Provide the (X, Y) coordinate of the cell's center where the given text is located.  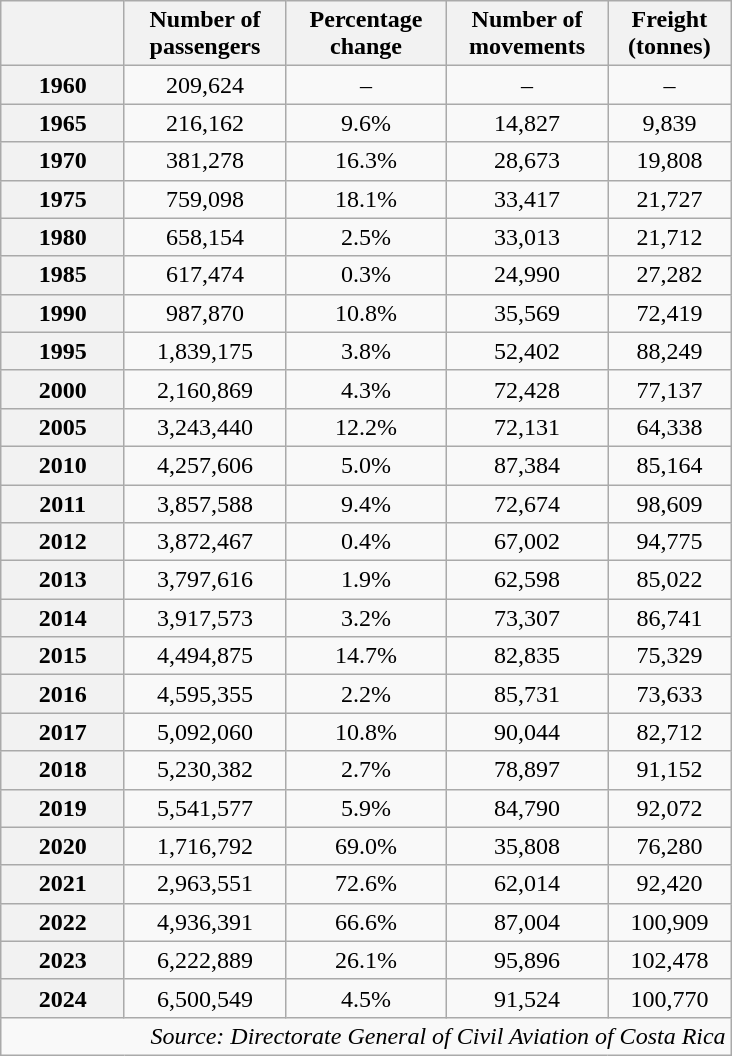
Freight (tonnes) (670, 34)
28,673 (528, 161)
5,092,060 (204, 732)
5,230,382 (204, 770)
72,419 (670, 313)
3,797,616 (204, 580)
35,808 (528, 846)
62,014 (528, 884)
72,428 (528, 389)
87,384 (528, 465)
82,712 (670, 732)
87,004 (528, 922)
2024 (63, 998)
33,013 (528, 237)
21,727 (670, 199)
67,002 (528, 542)
0.4% (366, 542)
1985 (63, 275)
100,770 (670, 998)
85,731 (528, 694)
1960 (63, 85)
2016 (63, 694)
35,569 (528, 313)
209,624 (204, 85)
66.6% (366, 922)
381,278 (204, 161)
2011 (63, 503)
2015 (63, 656)
75,329 (670, 656)
1995 (63, 351)
2014 (63, 618)
0.3% (366, 275)
12.2% (366, 427)
21,712 (670, 237)
Source: Directorate General of Civil Aviation of Costa Rica (366, 1036)
26.1% (366, 960)
1980 (63, 237)
658,154 (204, 237)
2018 (63, 770)
72,131 (528, 427)
78,897 (528, 770)
3.2% (366, 618)
3,917,573 (204, 618)
16.3% (366, 161)
4,257,606 (204, 465)
5.0% (366, 465)
2.7% (366, 770)
92,420 (670, 884)
3,857,588 (204, 503)
92,072 (670, 808)
1970 (63, 161)
4,595,355 (204, 694)
62,598 (528, 580)
759,098 (204, 199)
2,160,869 (204, 389)
6,500,549 (204, 998)
2000 (63, 389)
90,044 (528, 732)
52,402 (528, 351)
6,222,889 (204, 960)
Percentage change (366, 34)
76,280 (670, 846)
95,896 (528, 960)
216,162 (204, 123)
9,839 (670, 123)
77,137 (670, 389)
5,541,577 (204, 808)
3.8% (366, 351)
94,775 (670, 542)
2013 (63, 580)
14.7% (366, 656)
2.2% (366, 694)
2021 (63, 884)
27,282 (670, 275)
19,808 (670, 161)
18.1% (366, 199)
987,870 (204, 313)
1975 (63, 199)
84,790 (528, 808)
1,839,175 (204, 351)
4,936,391 (204, 922)
1990 (63, 313)
69.0% (366, 846)
2023 (63, 960)
617,474 (204, 275)
2005 (63, 427)
2017 (63, 732)
3,872,467 (204, 542)
2020 (63, 846)
88,249 (670, 351)
2019 (63, 808)
85,022 (670, 580)
102,478 (670, 960)
1965 (63, 123)
2022 (63, 922)
1.9% (366, 580)
3,243,440 (204, 427)
2012 (63, 542)
24,990 (528, 275)
100,909 (670, 922)
4.3% (366, 389)
4.5% (366, 998)
91,152 (670, 770)
14,827 (528, 123)
86,741 (670, 618)
91,524 (528, 998)
33,417 (528, 199)
1,716,792 (204, 846)
2010 (63, 465)
73,633 (670, 694)
9.6% (366, 123)
5.9% (366, 808)
85,164 (670, 465)
9.4% (366, 503)
98,609 (670, 503)
2,963,551 (204, 884)
Number of movements (528, 34)
Number of passengers (204, 34)
64,338 (670, 427)
82,835 (528, 656)
73,307 (528, 618)
72,674 (528, 503)
2.5% (366, 237)
72.6% (366, 884)
4,494,875 (204, 656)
